Locate the cell with the specified text and output its (x, y) center coordinate. 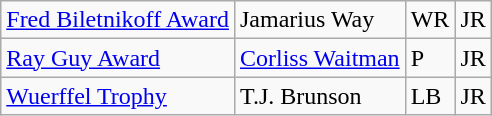
LB (430, 96)
Ray Guy Award (118, 58)
Wuerffel Trophy (118, 96)
WR (430, 20)
Jamarius Way (320, 20)
T.J. Brunson (320, 96)
Fred Biletnikoff Award (118, 20)
Corliss Waitman (320, 58)
P (430, 58)
